Return (X, Y) of the center of cell containing provided text 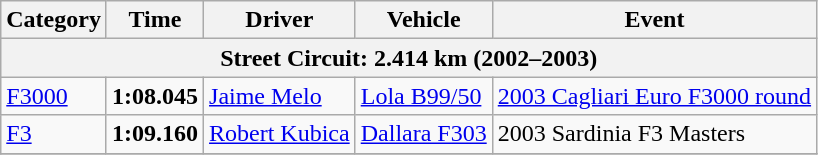
Street Circuit: 2.414 km (2002–2003) (409, 58)
Dallara F303 (424, 134)
1:09.160 (154, 134)
F3 (54, 134)
F3000 (54, 96)
2003 Cagliari Euro F3000 round (654, 96)
2003 Sardinia F3 Masters (654, 134)
Vehicle (424, 20)
Time (154, 20)
Robert Kubica (280, 134)
Event (654, 20)
Driver (280, 20)
Category (54, 20)
Lola B99/50 (424, 96)
1:08.045 (154, 96)
Jaime Melo (280, 96)
